Search for the cell housing the specified text and yield its (X, Y) center coordinate. 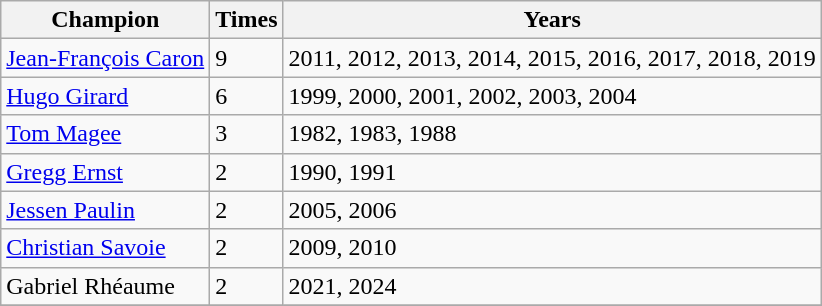
Gabriel Rhéaume (106, 286)
Tom Magee (106, 134)
Christian Savoie (106, 248)
Jean-François Caron (106, 58)
9 (246, 58)
Champion (106, 20)
3 (246, 134)
6 (246, 96)
1999, 2000, 2001, 2002, 2003, 2004 (552, 96)
2005, 2006 (552, 210)
1990, 1991 (552, 172)
2021, 2024 (552, 286)
2011, 2012, 2013, 2014, 2015, 2016, 2017, 2018, 2019 (552, 58)
Jessen Paulin (106, 210)
2009, 2010 (552, 248)
Gregg Ernst (106, 172)
Times (246, 20)
Years (552, 20)
1982, 1983, 1988 (552, 134)
Hugo Girard (106, 96)
